Output the (x, y) coordinate of the center of the cell containing the given text.  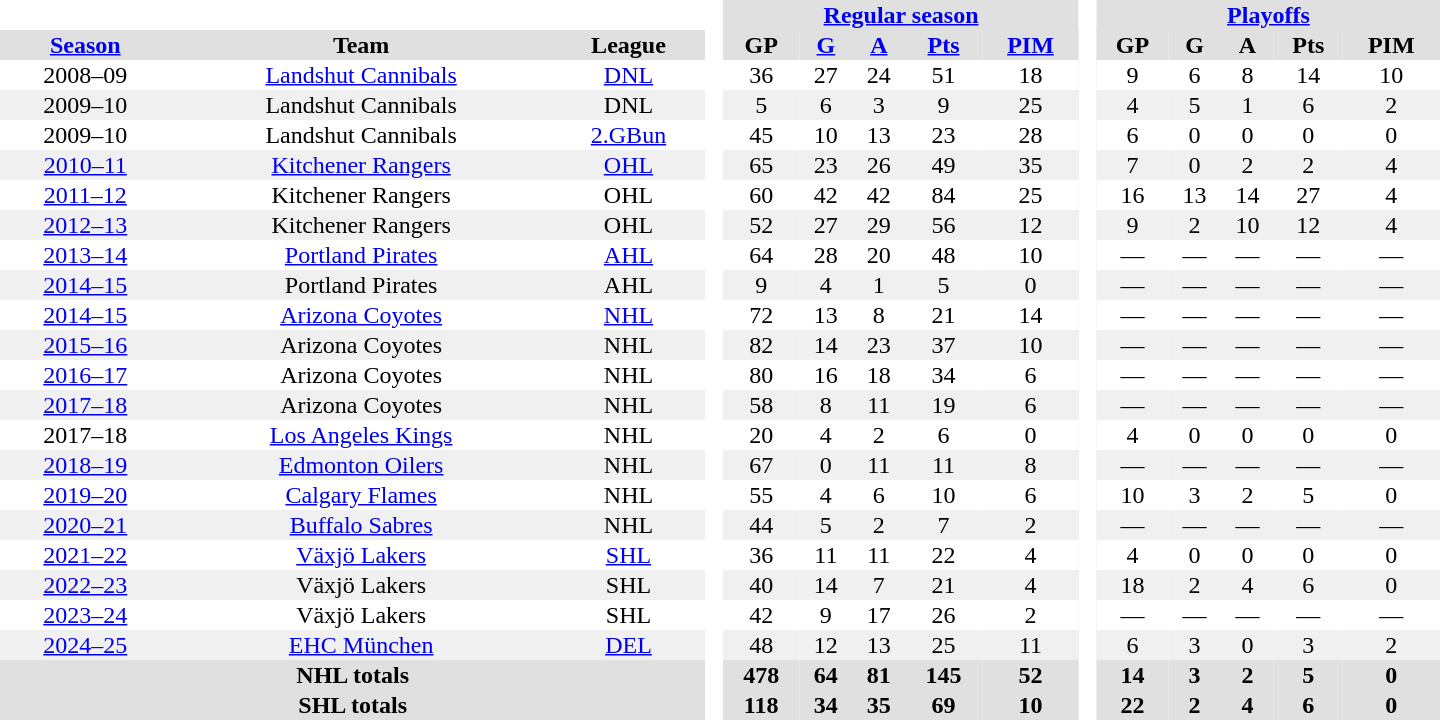
EHC München (362, 645)
2011–12 (86, 195)
2023–24 (86, 615)
NHL totals (352, 675)
Regular season (901, 15)
82 (761, 345)
40 (761, 585)
65 (761, 165)
56 (943, 225)
2012–13 (86, 225)
118 (761, 705)
145 (943, 675)
17 (878, 615)
2015–16 (86, 345)
2021–22 (86, 555)
Buffalo Sabres (362, 525)
Los Angeles Kings (362, 435)
Calgary Flames (362, 495)
37 (943, 345)
55 (761, 495)
84 (943, 195)
League (629, 45)
2013–14 (86, 255)
2010–11 (86, 165)
29 (878, 225)
DEL (629, 645)
72 (761, 315)
478 (761, 675)
2018–19 (86, 465)
45 (761, 135)
24 (878, 75)
Season (86, 45)
2022–23 (86, 585)
2019–20 (86, 495)
81 (878, 675)
Team (362, 45)
49 (943, 165)
2016–17 (86, 375)
Playoffs (1268, 15)
69 (943, 705)
80 (761, 375)
SHL totals (352, 705)
2024–25 (86, 645)
2008–09 (86, 75)
67 (761, 465)
2020–21 (86, 525)
60 (761, 195)
19 (943, 405)
58 (761, 405)
Edmonton Oilers (362, 465)
44 (761, 525)
2.GBun (629, 135)
51 (943, 75)
